Identify which cell holds the provided text, then report its [X, Y] central coordinate. 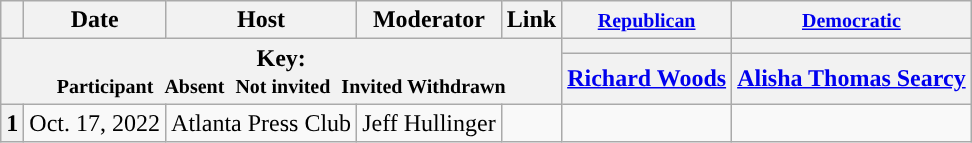
1 [12, 123]
Date [95, 20]
Democratic [852, 20]
Richard Woods [647, 78]
Key: Participant Absent Not invited Invited Withdrawn [282, 72]
Republican [647, 20]
Atlanta Press Club [262, 123]
Oct. 17, 2022 [95, 123]
Link [531, 20]
Jeff Hullinger [430, 123]
Host [262, 20]
Alisha Thomas Searcy [852, 78]
Moderator [430, 20]
